Return the (X, Y) coordinate for the center point of the cell that contains the specified text.  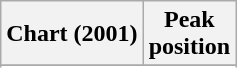
Peakposition (189, 34)
Chart (2001) (72, 34)
